Return the [x, y] coordinate for the center point of the cell that contains the specified text.  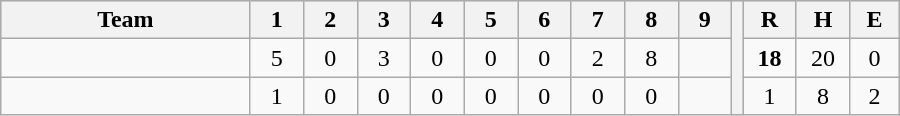
7 [598, 20]
18 [770, 58]
H [823, 20]
6 [545, 20]
20 [823, 58]
E [874, 20]
9 [705, 20]
R [770, 20]
4 [438, 20]
Team [126, 20]
